Scan for the cell matching the given text and deliver its [X, Y] coordinate at center. 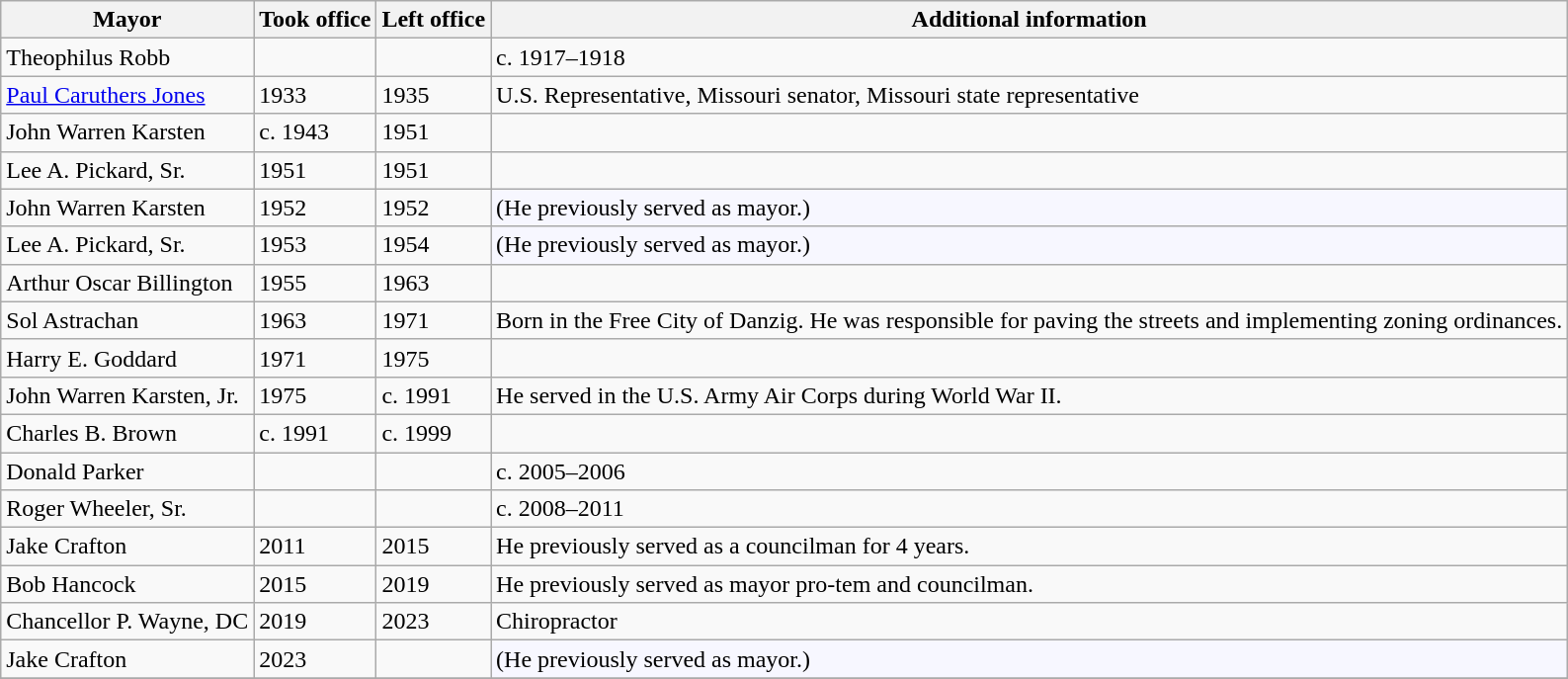
Chancellor P. Wayne, DC [127, 622]
Paul Caruthers Jones [127, 95]
U.S. Representative, Missouri senator, Missouri state representative [1030, 95]
Arthur Oscar Billington [127, 283]
1935 [434, 95]
Additional information [1030, 20]
Took office [315, 20]
He previously served as a councilman for 4 years. [1030, 547]
Roger Wheeler, Sr. [127, 509]
Bob Hancock [127, 584]
Born in the Free City of Danzig. He was responsible for paving the streets and implementing zoning ordinances. [1030, 320]
Charles B. Brown [127, 433]
Harry E. Goddard [127, 358]
Chiropractor [1030, 622]
Mayor [127, 20]
c. 2005–2006 [1030, 471]
1933 [315, 95]
He served in the U.S. Army Air Corps during World War II. [1030, 395]
John Warren Karsten, Jr. [127, 395]
Theophilus Robb [127, 57]
1954 [434, 245]
c. 1917–1918 [1030, 57]
Left office [434, 20]
c. 1943 [315, 132]
1953 [315, 245]
Donald Parker [127, 471]
He previously served as mayor pro-tem and councilman. [1030, 584]
c. 2008–2011 [1030, 509]
1955 [315, 283]
2011 [315, 547]
c. 1999 [434, 433]
Sol Astrachan [127, 320]
